For the text-containing cell, return its midpoint in (X, Y) coordinate format. 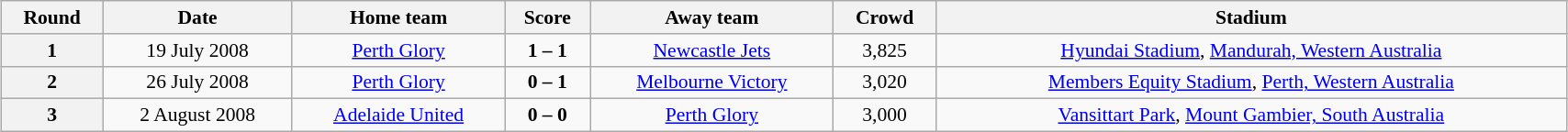
26 July 2008 (198, 82)
3,020 (885, 82)
0 – 0 (547, 115)
3 (52, 115)
Round (52, 17)
Crowd (885, 17)
19 July 2008 (198, 49)
2 (52, 82)
Vansittart Park, Mount Gambier, South Australia (1250, 115)
Hyundai Stadium, Mandurah, Western Australia (1250, 49)
Date (198, 17)
Members Equity Stadium, Perth, Western Australia (1250, 82)
3,000 (885, 115)
2 August 2008 (198, 115)
1 (52, 49)
Score (547, 17)
Home team (398, 17)
0 – 1 (547, 82)
3,825 (885, 49)
Stadium (1250, 17)
Adelaide United (398, 115)
1 – 1 (547, 49)
Melbourne Victory (712, 82)
Away team (712, 17)
Newcastle Jets (712, 49)
